Return (X, Y) of the center of cell containing provided text 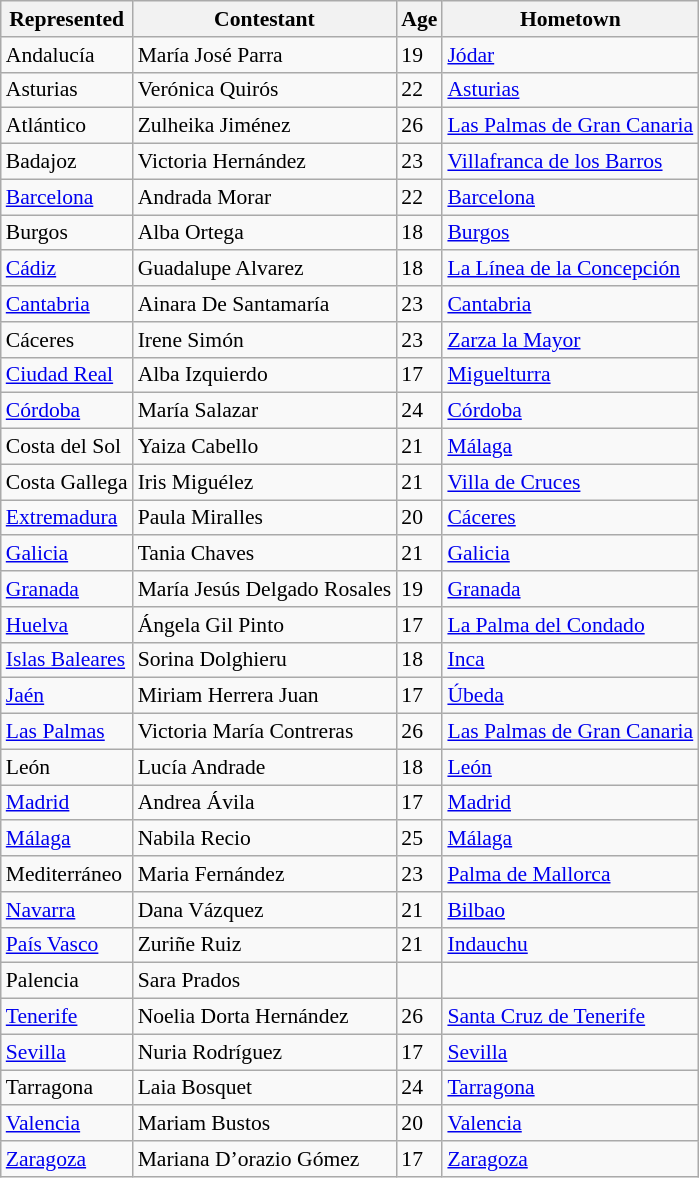
Ángela Gil Pinto (265, 625)
Miriam Herrera Juan (265, 696)
Úbeda (570, 696)
Badajoz (67, 162)
Lucía Andrade (265, 767)
Guadalupe Alvarez (265, 269)
Nuria Rodríguez (265, 1052)
País Vasco (67, 945)
Iris Miguélez (265, 482)
Andrada Morar (265, 197)
Contestant (265, 19)
Zarza la Mayor (570, 340)
Ciudad Real (67, 375)
Maria Fernández (265, 874)
Represented (67, 19)
Villafranca de los Barros (570, 162)
María José Parra (265, 55)
Costa del Sol (67, 447)
Jaén (67, 696)
Mariam Bustos (265, 1124)
Santa Cruz de Tenerife (570, 1017)
La Palma del Condado (570, 625)
Nabila Recio (265, 839)
Irene Simón (265, 340)
Zuriñe Ruiz (265, 945)
Extremadura (67, 518)
Bilbao (570, 910)
25 (419, 839)
María Jesús Delgado Rosales (265, 589)
María Salazar (265, 411)
Islas Baleares (67, 660)
Navarra (67, 910)
Indauchu (570, 945)
Jódar (570, 55)
Villa de Cruces (570, 482)
Cádiz (67, 269)
Noelia Dorta Hernández (265, 1017)
Costa Gallega (67, 482)
Miguelturra (570, 375)
Dana Vázquez (265, 910)
Mariana D’orazio Gómez (265, 1159)
Andrea Ávila (265, 803)
Sara Prados (265, 981)
Yaiza Cabello (265, 447)
Mediterráneo (67, 874)
Ainara De Santamaría (265, 304)
Tenerife (67, 1017)
Palencia (67, 981)
Huelva (67, 625)
Age (419, 19)
Paula Miralles (265, 518)
Victoria María Contreras (265, 732)
Sorina Dolghieru (265, 660)
Inca (570, 660)
Atlántico (67, 126)
Victoria Hernández (265, 162)
Laia Bosquet (265, 1088)
Verónica Quirós (265, 90)
Las Palmas (67, 732)
Alba Ortega (265, 233)
Zulheika Jiménez (265, 126)
Andalucía (67, 55)
Palma de Mallorca (570, 874)
La Línea de la Concepción (570, 269)
Hometown (570, 19)
Alba Izquierdo (265, 375)
Tania Chaves (265, 554)
